For the text-containing cell, return its midpoint in [x, y] coordinate format. 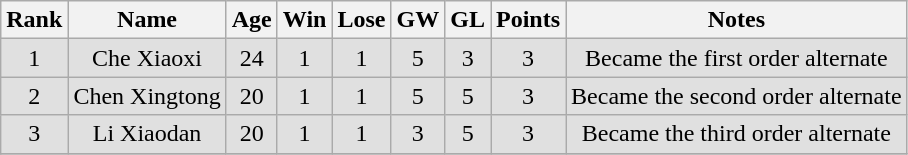
GW [418, 20]
Notes [737, 20]
Lose [362, 20]
Che Xiaoxi [147, 58]
Points [528, 20]
Win [304, 20]
Became the third order alternate [737, 134]
GL [468, 20]
Name [147, 20]
Became the first order alternate [737, 58]
Li Xiaodan [147, 134]
Became the second order alternate [737, 96]
Chen Xingtong [147, 96]
Age [252, 20]
Rank [34, 20]
24 [252, 58]
2 [34, 96]
